Identify which cell holds the provided text, then report its (X, Y) central coordinate. 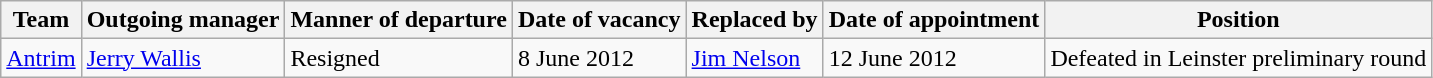
Jerry Wallis (183, 58)
Outgoing manager (183, 20)
12 June 2012 (934, 58)
Replaced by (754, 20)
8 June 2012 (599, 58)
Manner of departure (398, 20)
Jim Nelson (754, 58)
Date of appointment (934, 20)
Defeated in Leinster preliminary round (1238, 58)
Position (1238, 20)
Date of vacancy (599, 20)
Team (41, 20)
Antrim (41, 58)
Resigned (398, 58)
